Identify which cell holds the provided text, then report its [X, Y] central coordinate. 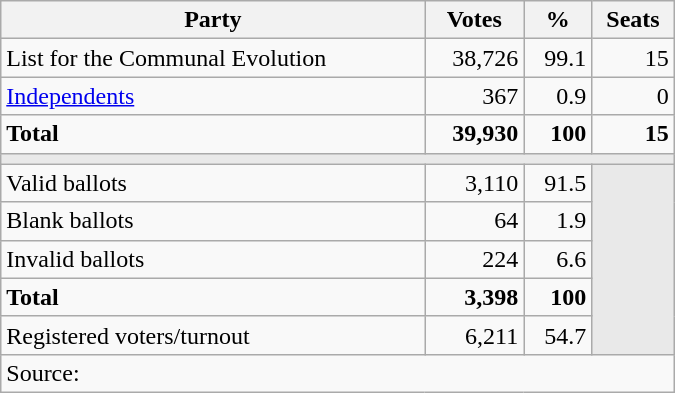
0.9 [558, 96]
3,398 [474, 297]
Valid ballots [213, 183]
Blank ballots [213, 221]
91.5 [558, 183]
Registered voters/turnout [213, 335]
List for the Communal Evolution [213, 58]
1.9 [558, 221]
Source: [338, 373]
38,726 [474, 58]
Independents [213, 96]
224 [474, 259]
0 [634, 96]
64 [474, 221]
Party [213, 20]
3,110 [474, 183]
Seats [634, 20]
39,930 [474, 134]
Votes [474, 20]
Invalid ballots [213, 259]
% [558, 20]
54.7 [558, 335]
367 [474, 96]
99.1 [558, 58]
6.6 [558, 259]
6,211 [474, 335]
